For the text-containing cell, return its midpoint in (X, Y) coordinate format. 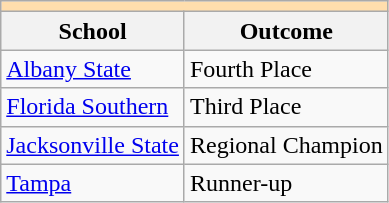
Albany State (93, 69)
School (93, 31)
Third Place (286, 107)
Runner-up (286, 183)
Outcome (286, 31)
Jacksonville State (93, 145)
Fourth Place (286, 69)
Tampa (93, 183)
Regional Champion (286, 145)
Florida Southern (93, 107)
